Scan for the cell matching the given text and deliver its [X, Y] coordinate at center. 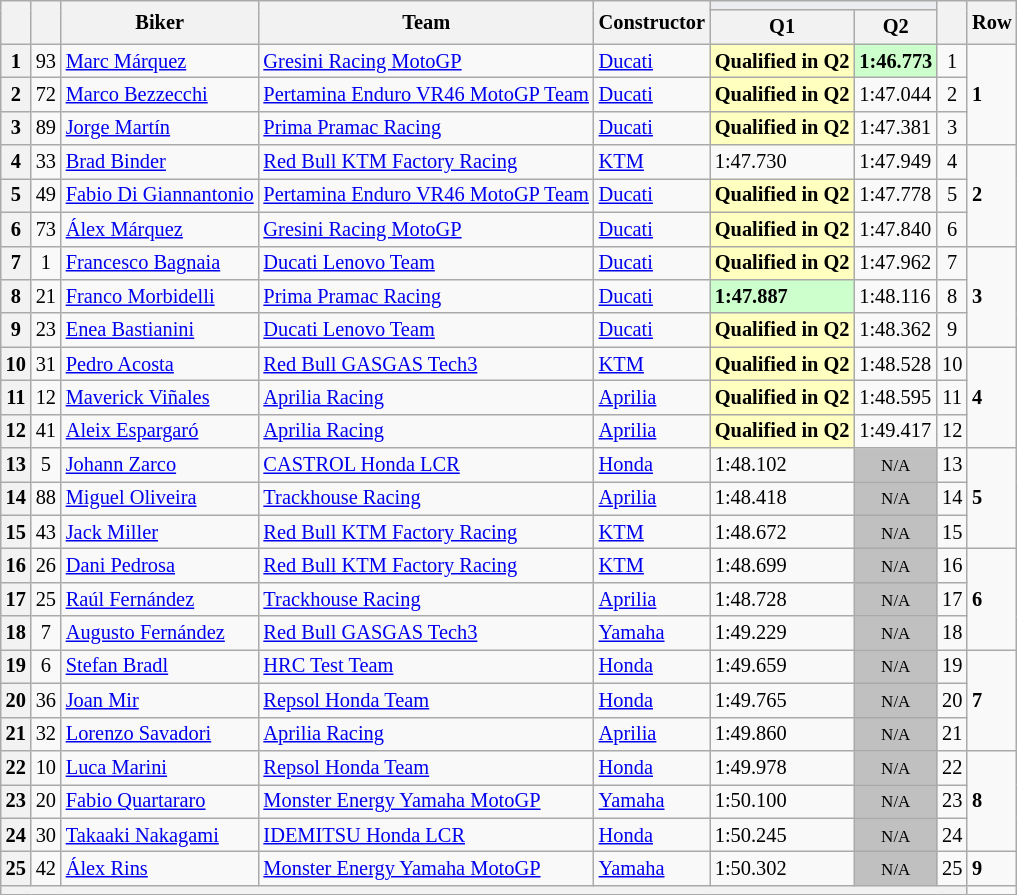
1:47.949 [896, 162]
Biker [160, 22]
Miguel Oliveira [160, 498]
1:48.728 [782, 599]
1:48.528 [896, 364]
1:47.044 [896, 94]
Luca Marini [160, 767]
88 [46, 498]
HRC Test Team [426, 666]
33 [46, 162]
Álex Rins [160, 868]
36 [46, 700]
89 [46, 128]
1:47.730 [782, 162]
31 [46, 364]
49 [46, 195]
IDEMITSU Honda LCR [426, 835]
Q2 [896, 27]
Fabio Di Giannantonio [160, 195]
Maverick Viñales [160, 397]
1:48.595 [896, 397]
Johann Zarco [160, 465]
Row [992, 22]
1:49.659 [782, 666]
Aleix Espargaró [160, 431]
Team [426, 22]
1:50.302 [782, 868]
Lorenzo Savadori [160, 734]
1:47.887 [782, 296]
1:47.778 [896, 195]
1:48.362 [896, 330]
41 [46, 431]
1:50.245 [782, 835]
26 [46, 565]
Enea Bastianini [160, 330]
1:49.860 [782, 734]
72 [46, 94]
Jorge Martín [160, 128]
1:48.102 [782, 465]
1:50.100 [782, 801]
73 [46, 229]
1:48.116 [896, 296]
1:46.773 [896, 61]
1:49.765 [782, 700]
1:48.699 [782, 565]
1:47.962 [896, 263]
Álex Márquez [160, 229]
Dani Pedrosa [160, 565]
Raúl Fernández [160, 599]
Constructor [652, 22]
Joan Mir [160, 700]
1:47.840 [896, 229]
42 [46, 868]
93 [46, 61]
Brad Binder [160, 162]
1:47.381 [896, 128]
Jack Miller [160, 532]
1:48.672 [782, 532]
1:48.418 [782, 498]
Francesco Bagnaia [160, 263]
Pedro Acosta [160, 364]
43 [46, 532]
Takaaki Nakagami [160, 835]
Fabio Quartararo [160, 801]
1:49.229 [782, 633]
Marc Márquez [160, 61]
Franco Morbidelli [160, 296]
CASTROL Honda LCR [426, 465]
1:49.978 [782, 767]
Stefan Bradl [160, 666]
30 [46, 835]
32 [46, 734]
Q1 [782, 27]
1:49.417 [896, 431]
Augusto Fernández [160, 633]
Marco Bezzecchi [160, 94]
